From the cell containing the given text, extract its center point as (x, y) coordinate. 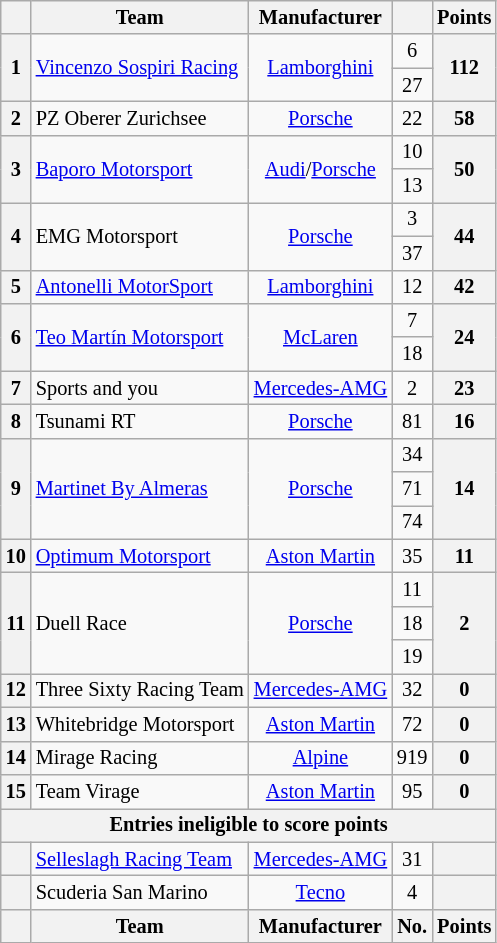
19 (412, 657)
Sports and you (140, 388)
34 (412, 455)
Team Virage (140, 791)
Entries ineligible to score points (249, 825)
72 (412, 724)
Scuderia San Marino (140, 892)
9 (16, 488)
McLaren (320, 336)
37 (412, 253)
Selleslagh Racing Team (140, 859)
Martinet By Almeras (140, 488)
Three Sixty Racing Team (140, 690)
27 (412, 85)
Audi/Porsche (320, 168)
42 (464, 287)
74 (412, 522)
919 (412, 758)
16 (464, 421)
Optimum Motorsport (140, 556)
24 (464, 336)
71 (412, 489)
Tsunami RT (140, 421)
32 (412, 690)
Teo Martín Motorsport (140, 336)
23 (464, 388)
5 (16, 287)
22 (412, 118)
Whitebridge Motorsport (140, 724)
35 (412, 556)
Vincenzo Sospiri Racing (140, 68)
95 (412, 791)
EMG Motorsport (140, 236)
Alpine (320, 758)
50 (464, 168)
81 (412, 421)
8 (16, 421)
Mirage Racing (140, 758)
PZ Oberer Zurichsee (140, 118)
58 (464, 118)
31 (412, 859)
1 (16, 68)
Antonelli MotorSport (140, 287)
Tecno (320, 892)
44 (464, 236)
15 (16, 791)
No. (412, 926)
112 (464, 68)
Duell Race (140, 622)
Baporo Motorsport (140, 168)
